Scan for the cell matching the given text and deliver its [X, Y] coordinate at center. 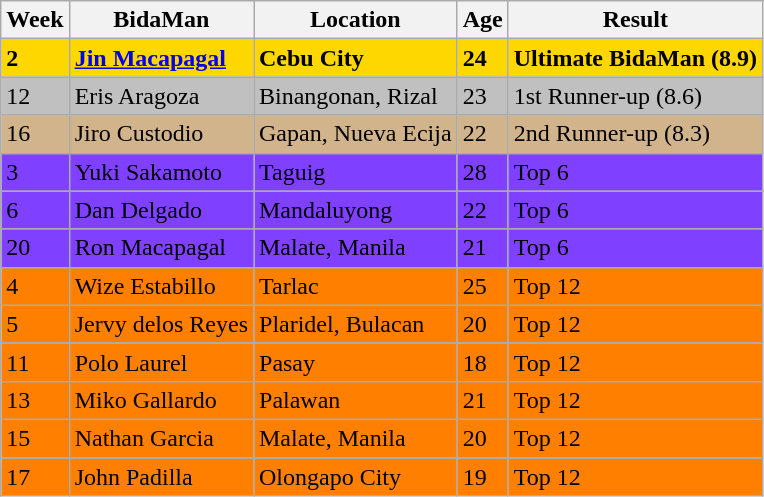
Mandaluyong [356, 210]
23 [482, 96]
Wize Estabillo [161, 286]
Pasay [356, 362]
28 [482, 172]
2nd Runner-up (8.3) [635, 134]
18 [482, 362]
Location [356, 20]
25 [482, 286]
Binangonan, Rizal [356, 96]
6 [35, 210]
16 [35, 134]
Dan Delgado [161, 210]
John Padilla [161, 477]
1st Runner-up (8.6) [635, 96]
Jervy delos Reyes [161, 324]
17 [35, 477]
13 [35, 400]
Polo Laurel [161, 362]
Nathan Garcia [161, 438]
11 [35, 362]
Tarlac [356, 286]
Cebu City [356, 58]
Jin Macapagal [161, 58]
15 [35, 438]
5 [35, 324]
Week [35, 20]
12 [35, 96]
Taguig [356, 172]
4 [35, 286]
Eris Aragoza [161, 96]
Yuki Sakamoto [161, 172]
Miko Gallardo [161, 400]
3 [35, 172]
Result [635, 20]
BidaMan [161, 20]
2 [35, 58]
Ultimate BidaMan (8.9) [635, 58]
Age [482, 20]
Olongapo City [356, 477]
Plaridel, Bulacan [356, 324]
19 [482, 477]
Ron Macapagal [161, 248]
Palawan [356, 400]
Gapan, Nueva Ecija [356, 134]
Jiro Custodio [161, 134]
24 [482, 58]
